Determine the (X, Y) coordinate at the center of the cell enclosing the given text.  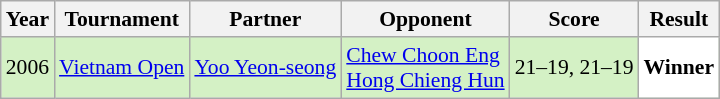
Vietnam Open (122, 68)
21–19, 21–19 (574, 68)
2006 (28, 68)
Chew Choon Eng Hong Chieng Hun (425, 68)
Result (680, 19)
Score (574, 19)
Winner (680, 68)
Opponent (425, 19)
Tournament (122, 19)
Partner (265, 19)
Yoo Yeon-seong (265, 68)
Year (28, 19)
